Detect which cell encompasses the target text, then output its [X, Y] center coordinate. 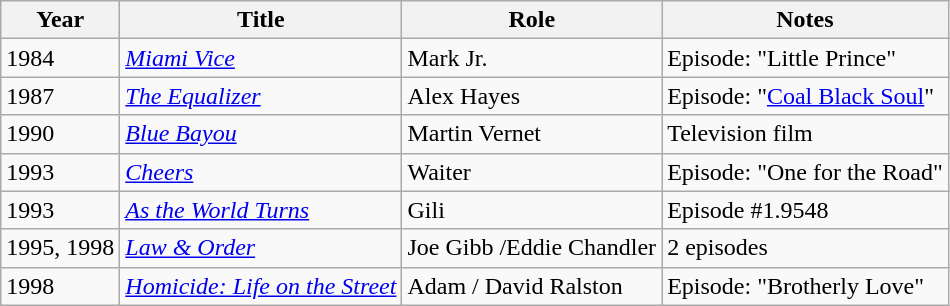
Television film [806, 134]
Gili [532, 210]
1990 [60, 134]
The Equalizer [261, 96]
1995, 1998 [60, 248]
1984 [60, 58]
1998 [60, 286]
Law & Order [261, 248]
Title [261, 20]
Notes [806, 20]
2 episodes [806, 248]
1987 [60, 96]
Alex Hayes [532, 96]
Episode: "Little Prince" [806, 58]
Homicide: Life on the Street [261, 286]
As the World Turns [261, 210]
Mark Jr. [532, 58]
Cheers [261, 172]
Miami Vice [261, 58]
Episode #1.9548 [806, 210]
Joe Gibb /Eddie Chandler [532, 248]
Year [60, 20]
Blue Bayou [261, 134]
Role [532, 20]
Episode: "Brotherly Love" [806, 286]
Episode: "Coal Black Soul" [806, 96]
Adam / David Ralston [532, 286]
Martin Vernet [532, 134]
Waiter [532, 172]
Episode: "One for the Road" [806, 172]
